Determine the [X, Y] coordinate at the center of the cell enclosing the given text.  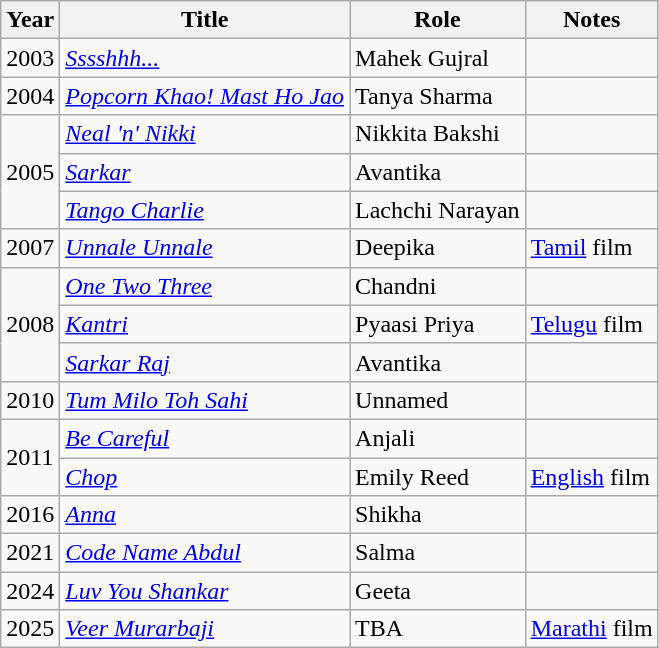
Emily Reed [438, 477]
Luv You Shankar [205, 591]
Salma [438, 553]
Tanya Sharma [438, 96]
Year [30, 20]
2011 [30, 457]
Anjali [438, 438]
Lachchi Narayan [438, 210]
Deepika [438, 248]
Unnale Unnale [205, 248]
Veer Murarbaji [205, 629]
2025 [30, 629]
Popcorn Khao! Mast Ho Jao [205, 96]
Chop [205, 477]
Tango Charlie [205, 210]
2016 [30, 515]
Geeta [438, 591]
Role [438, 20]
Kantri [205, 324]
Tum Milo Toh Sahi [205, 400]
Be Careful [205, 438]
Anna [205, 515]
Chandni [438, 286]
2005 [30, 172]
2024 [30, 591]
One Two Three [205, 286]
Sarkar Raj [205, 362]
Sarkar [205, 172]
Telugu film [592, 324]
Neal 'n' Nikki [205, 134]
Code Name Abdul [205, 553]
2003 [30, 58]
Sssshhh... [205, 58]
TBA [438, 629]
2010 [30, 400]
2021 [30, 553]
Pyaasi Priya [438, 324]
Tamil film [592, 248]
Unnamed [438, 400]
English film [592, 477]
2008 [30, 324]
Notes [592, 20]
Nikkita Bakshi [438, 134]
2004 [30, 96]
2007 [30, 248]
Title [205, 20]
Marathi film [592, 629]
Mahek Gujral [438, 58]
Shikha [438, 515]
